Detect which cell encompasses the target text, then output its [x, y] center coordinate. 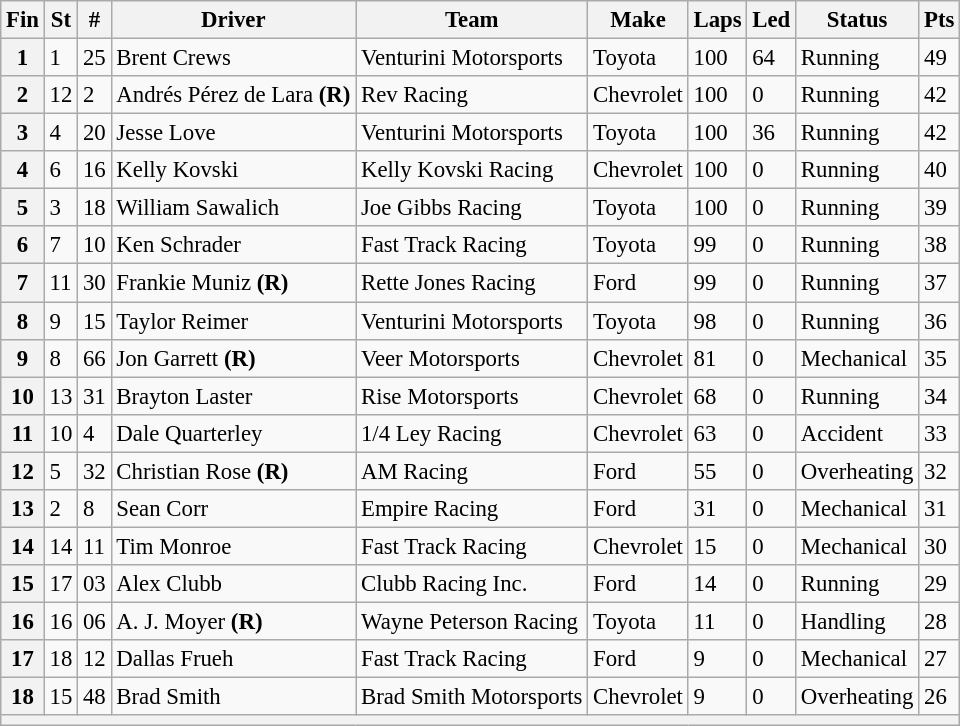
Taylor Reimer [234, 321]
48 [94, 697]
Andrés Pérez de Lara (R) [234, 95]
Brent Crews [234, 58]
25 [94, 58]
Tim Monroe [234, 546]
20 [94, 133]
40 [940, 170]
Jesse Love [234, 133]
Pts [940, 20]
28 [940, 621]
33 [940, 433]
Accident [858, 433]
Driver [234, 20]
A. J. Moyer (R) [234, 621]
Wayne Peterson Racing [472, 621]
Rette Jones Racing [472, 283]
Fin [23, 20]
1/4 Ley Racing [472, 433]
03 [94, 584]
Brayton Laster [234, 396]
Frankie Muniz (R) [234, 283]
Jon Garrett (R) [234, 358]
34 [940, 396]
Dale Quarterley [234, 433]
26 [940, 697]
35 [940, 358]
66 [94, 358]
81 [718, 358]
Empire Racing [472, 509]
Christian Rose (R) [234, 471]
98 [718, 321]
Laps [718, 20]
Handling [858, 621]
49 [940, 58]
06 [94, 621]
Dallas Frueh [234, 659]
Brad Smith Motorsports [472, 697]
Make [638, 20]
Kelly Kovski Racing [472, 170]
Sean Corr [234, 509]
William Sawalich [234, 208]
# [94, 20]
27 [940, 659]
Led [772, 20]
Alex Clubb [234, 584]
St [60, 20]
AM Racing [472, 471]
Status [858, 20]
63 [718, 433]
Veer Motorsports [472, 358]
38 [940, 245]
Rev Racing [472, 95]
Joe Gibbs Racing [472, 208]
Clubb Racing Inc. [472, 584]
37 [940, 283]
Rise Motorsports [472, 396]
Kelly Kovski [234, 170]
64 [772, 58]
68 [718, 396]
Brad Smith [234, 697]
Team [472, 20]
Ken Schrader [234, 245]
55 [718, 471]
29 [940, 584]
39 [940, 208]
